Pinpoint the cell where the given text exists, returning its [x, y] midpoint coordinate. 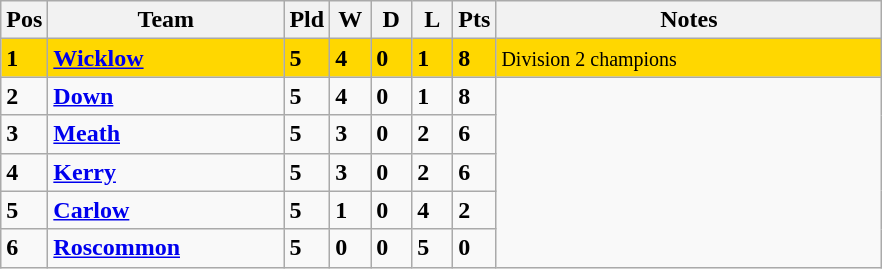
Division 2 champions [689, 58]
Notes [689, 20]
W [350, 20]
Pts [474, 20]
Team [166, 20]
Wicklow [166, 58]
Carlow [166, 210]
D [392, 20]
Roscommon [166, 248]
Pld [307, 20]
Meath [166, 134]
L [432, 20]
Kerry [166, 172]
Pos [24, 20]
Down [166, 96]
